Extract the [X, Y] coordinate from the center of the cell holding the provided text.  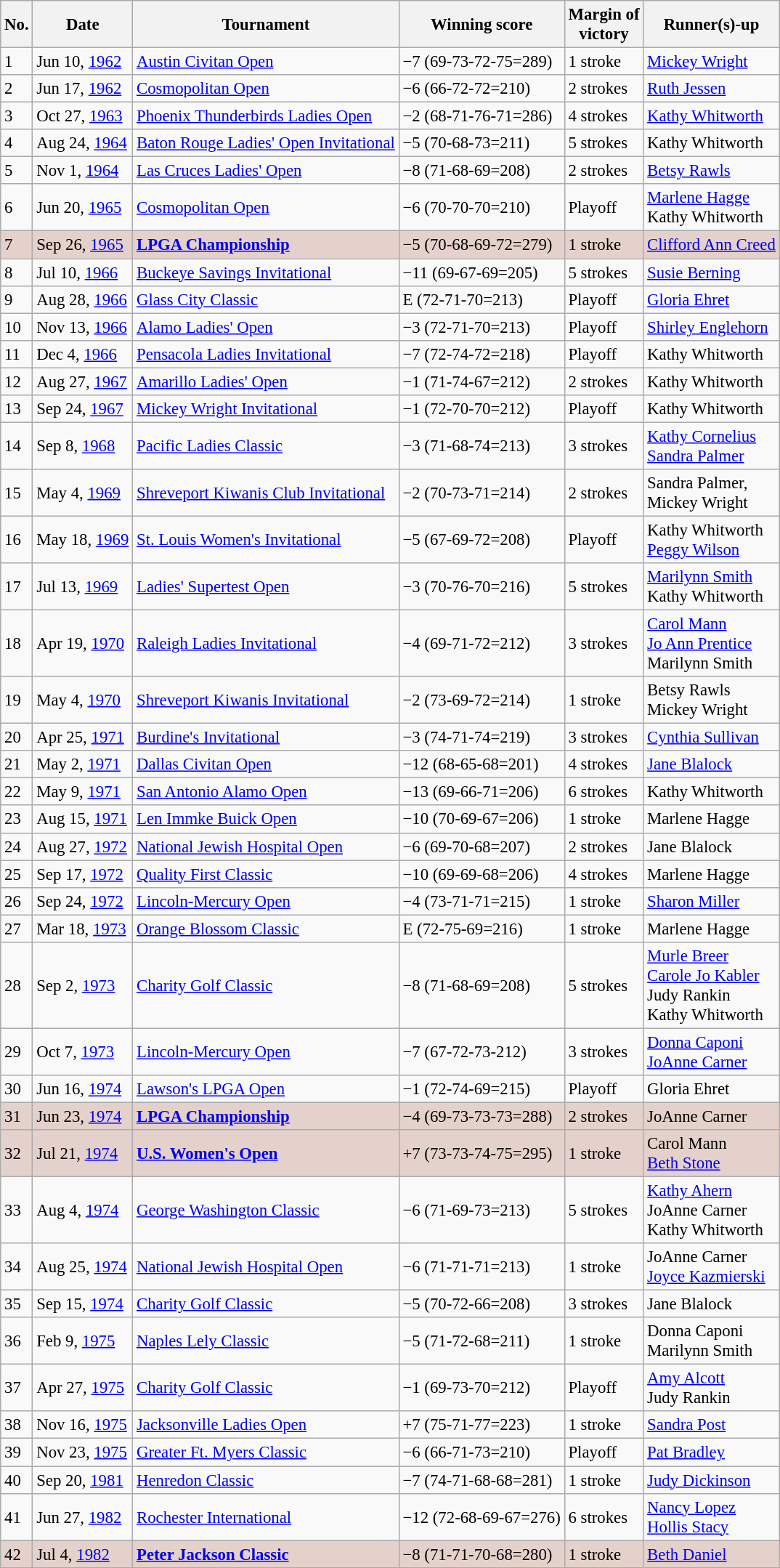
Murle Breer Carole Jo Kabler Judy Rankin Kathy Whitworth [712, 985]
−8 (71-71-70-68=280) [482, 1554]
Sep 24, 1972 [83, 901]
JoAnne Carner Joyce Kazmierski [712, 1267]
Nov 13, 1966 [83, 327]
1 [17, 62]
30 [17, 1089]
22 [17, 792]
Sep 17, 1972 [83, 874]
Naples Lely Classic [266, 1341]
−5 (70-72-66=208) [482, 1304]
20 [17, 737]
−6 (71-71-71=213) [482, 1267]
Henredon Classic [266, 1480]
−7 (69-73-72-75=289) [482, 62]
Raleigh Ladies Invitational [266, 644]
−3 (74-71-74=219) [482, 737]
−2 (70-73-71=214) [482, 493]
U.S. Women's Open [266, 1154]
Carol Mann Beth Stone [712, 1154]
Jun 23, 1974 [83, 1116]
May 18, 1969 [83, 539]
Aug 24, 1964 [83, 143]
Shreveport Kiwanis Club Invitational [266, 493]
Sandra Post [712, 1425]
−5 (67-69-72=208) [482, 539]
Judy Dickinson [712, 1480]
Nov 23, 1975 [83, 1452]
Clifford Ann Creed [712, 245]
−11 (69-67-69=205) [482, 272]
+7 (73-73-74-75=295) [482, 1154]
Ladies' Supertest Open [266, 587]
7 [17, 245]
Aug 25, 1974 [83, 1267]
Aug 4, 1974 [83, 1211]
Sandra Palmer, Mickey Wright [712, 493]
−6 (66-72-72=210) [482, 89]
Sep 15, 1974 [83, 1304]
−10 (69-69-68=206) [482, 874]
11 [17, 354]
−13 (69-66-71=206) [482, 792]
E (72-71-70=213) [482, 299]
Tournament [266, 25]
Shreveport Kiwanis Invitational [266, 700]
33 [17, 1211]
Date [83, 25]
Runner(s)-up [712, 25]
−7 (72-74-72=218) [482, 354]
29 [17, 1052]
Kathy Whitworth Peggy Wilson [712, 539]
Dallas Civitan Open [266, 764]
−5 (70-68-69-72=279) [482, 245]
Nancy Lopez Hollis Stacy [712, 1517]
Beth Daniel [712, 1554]
39 [17, 1452]
Nov 16, 1975 [83, 1425]
San Antonio Alamo Open [266, 792]
Mar 18, 1973 [83, 929]
Amy Alcott Judy Rankin [712, 1388]
Greater Ft. Myers Classic [266, 1452]
E (72-75-69=216) [482, 929]
Marilynn Smith Kathy Whitworth [712, 587]
5 [17, 171]
Mickey Wright [712, 62]
Nov 1, 1964 [83, 171]
Sep 20, 1981 [83, 1480]
Peter Jackson Classic [266, 1554]
No. [17, 25]
−12 (72-68-69-67=276) [482, 1517]
−6 (71-69-73=213) [482, 1211]
Jul 13, 1969 [83, 587]
Feb 9, 1975 [83, 1341]
Marlene Hagge Kathy Whitworth [712, 208]
Oct 27, 1963 [83, 116]
Aug 15, 1971 [83, 820]
Sep 8, 1968 [83, 446]
−5 (71-72-68=211) [482, 1341]
+7 (75-71-77=223) [482, 1425]
Sep 26, 1965 [83, 245]
Alamo Ladies' Open [266, 327]
Mickey Wright Invitational [266, 409]
−12 (68-65-68=201) [482, 764]
Apr 27, 1975 [83, 1388]
Las Cruces Ladies' Open [266, 171]
−4 (69-73-73-73=288) [482, 1116]
14 [17, 446]
Pat Bradley [712, 1452]
Jul 21, 1974 [83, 1154]
Pensacola Ladies Invitational [266, 354]
Jacksonville Ladies Open [266, 1425]
Lawson's LPGA Open [266, 1089]
−3 (72-71-70=213) [482, 327]
25 [17, 874]
21 [17, 764]
15 [17, 493]
−7 (74-71-68-68=281) [482, 1480]
Jun 27, 1982 [83, 1517]
−5 (70-68-73=211) [482, 143]
Apr 19, 1970 [83, 644]
13 [17, 409]
May 9, 1971 [83, 792]
Sep 24, 1967 [83, 409]
−6 (66-71-73=210) [482, 1452]
17 [17, 587]
Kathy Ahern JoAnne Carner Kathy Whitworth [712, 1211]
Betsy Rawls [712, 171]
3 [17, 116]
10 [17, 327]
42 [17, 1554]
Glass City Classic [266, 299]
27 [17, 929]
Sharon Miller [712, 901]
Donna Caponi JoAnne Carner [712, 1052]
40 [17, 1480]
Donna Caponi Marilynn Smith [712, 1341]
24 [17, 846]
Shirley Englehorn [712, 327]
Quality First Classic [266, 874]
JoAnne Carner [712, 1116]
Betsy Rawls Mickey Wright [712, 700]
32 [17, 1154]
Apr 25, 1971 [83, 737]
12 [17, 381]
−1 (72-70-70=212) [482, 409]
Jun 16, 1974 [83, 1089]
George Washington Classic [266, 1211]
Cynthia Sullivan [712, 737]
36 [17, 1341]
Carol Mann Jo Ann Prentice Marilynn Smith [712, 644]
Orange Blossom Classic [266, 929]
−10 (70-69-67=206) [482, 820]
37 [17, 1388]
Jul 10, 1966 [83, 272]
−1 (72-74-69=215) [482, 1089]
Margin ofvictory [604, 25]
Winning score [482, 25]
38 [17, 1425]
31 [17, 1116]
Rochester International [266, 1517]
Baton Rouge Ladies' Open Invitational [266, 143]
Burdine's Invitational [266, 737]
−1 (69-73-70=212) [482, 1388]
May 4, 1970 [83, 700]
Jun 20, 1965 [83, 208]
4 [17, 143]
18 [17, 644]
May 4, 1969 [83, 493]
41 [17, 1517]
−1 (71-74-67=212) [482, 381]
Amarillo Ladies' Open [266, 381]
−6 (70-70-70=210) [482, 208]
9 [17, 299]
Jul 4, 1982 [83, 1554]
Oct 7, 1973 [83, 1052]
−4 (69-71-72=212) [482, 644]
16 [17, 539]
Buckeye Savings Invitational [266, 272]
Len Immke Buick Open [266, 820]
Pacific Ladies Classic [266, 446]
−2 (68-71-76-71=286) [482, 116]
23 [17, 820]
Aug 27, 1972 [83, 846]
May 2, 1971 [83, 764]
Dec 4, 1966 [83, 354]
St. Louis Women's Invitational [266, 539]
35 [17, 1304]
34 [17, 1267]
Sep 2, 1973 [83, 985]
−4 (73-71-71=215) [482, 901]
Jun 10, 1962 [83, 62]
Aug 27, 1967 [83, 381]
−3 (70-76-70=216) [482, 587]
8 [17, 272]
Aug 28, 1966 [83, 299]
2 [17, 89]
−6 (69-70-68=207) [482, 846]
Ruth Jessen [712, 89]
−3 (71-68-74=213) [482, 446]
Jun 17, 1962 [83, 89]
−2 (73-69-72=214) [482, 700]
6 [17, 208]
Susie Berning [712, 272]
−7 (67-72-73-212) [482, 1052]
Austin Civitan Open [266, 62]
26 [17, 901]
28 [17, 985]
Phoenix Thunderbirds Ladies Open [266, 116]
19 [17, 700]
Kathy Cornelius Sandra Palmer [712, 446]
